For the text-containing cell, return its midpoint in (x, y) coordinate format. 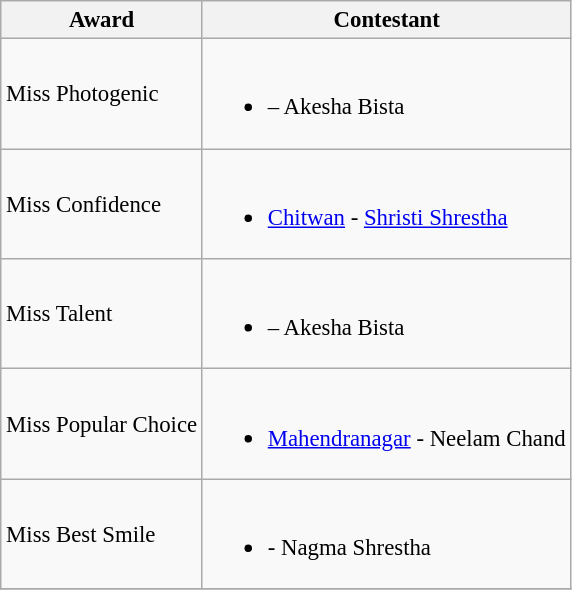
Miss Photogenic (102, 94)
Miss Best Smile (102, 534)
Contestant (386, 20)
Award (102, 20)
Miss Talent (102, 314)
Chitwan - Shristi Shrestha (386, 204)
Miss Confidence (102, 204)
Miss Popular Choice (102, 424)
Mahendranagar - Neelam Chand (386, 424)
- Nagma Shrestha (386, 534)
